Provide the [x, y] coordinate of the cell's center where the given text is located.  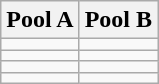
Pool A [40, 20]
Pool B [118, 20]
